From the cell containing the given text, extract its center point as (X, Y) coordinate. 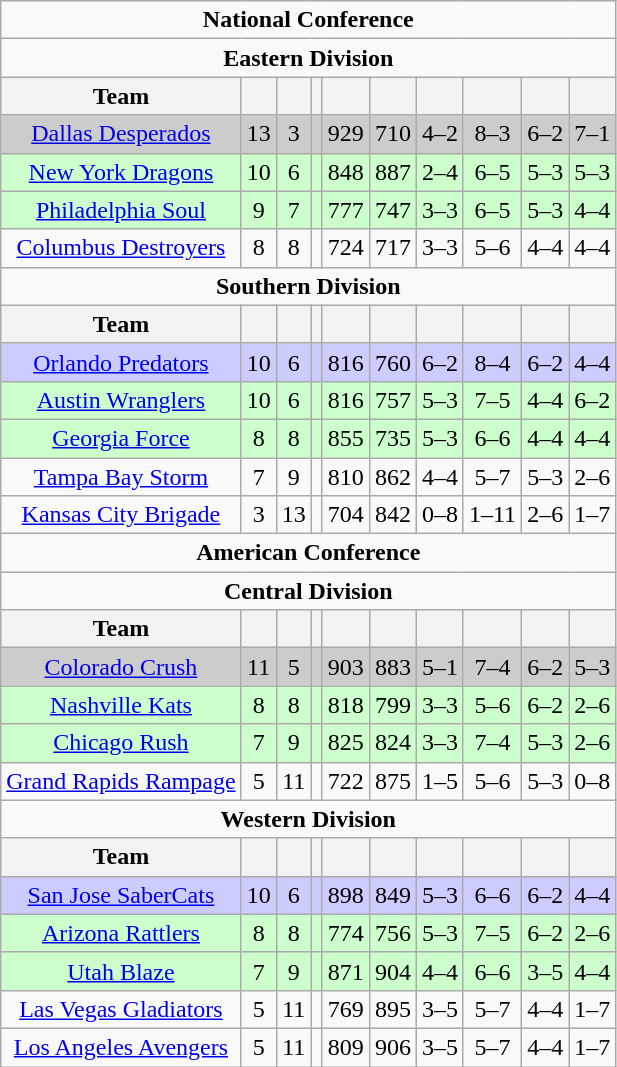
871 (346, 971)
735 (392, 438)
5–1 (440, 667)
842 (392, 515)
2–4 (440, 172)
777 (346, 210)
810 (346, 477)
Grand Rapids Rampage (121, 781)
Utah Blaze (121, 971)
New York Dragons (121, 172)
Chicago Rush (121, 743)
8–3 (492, 134)
1–5 (440, 781)
Orlando Predators (121, 362)
855 (346, 438)
1–11 (492, 515)
903 (346, 667)
704 (346, 515)
848 (346, 172)
Eastern Division (308, 58)
Western Division (308, 819)
710 (392, 134)
Dallas Desperados (121, 134)
809 (346, 1047)
799 (392, 705)
818 (346, 705)
Georgia Force (121, 438)
724 (346, 248)
904 (392, 971)
Southern Division (308, 286)
Colorado Crush (121, 667)
929 (346, 134)
Los Angeles Avengers (121, 1047)
American Conference (308, 553)
875 (392, 781)
883 (392, 667)
4–2 (440, 134)
825 (346, 743)
Arizona Rattlers (121, 933)
769 (346, 1009)
756 (392, 933)
7–1 (592, 134)
717 (392, 248)
Philadelphia Soul (121, 210)
722 (346, 781)
Nashville Kats (121, 705)
849 (392, 895)
757 (392, 400)
Tampa Bay Storm (121, 477)
Central Division (308, 591)
887 (392, 172)
898 (346, 895)
San Jose SaberCats (121, 895)
Austin Wranglers (121, 400)
906 (392, 1047)
8–4 (492, 362)
Columbus Destroyers (121, 248)
824 (392, 743)
895 (392, 1009)
Kansas City Brigade (121, 515)
Las Vegas Gladiators (121, 1009)
760 (392, 362)
747 (392, 210)
National Conference (308, 20)
774 (346, 933)
862 (392, 477)
